Return the [X, Y] coordinate for the center point of the cell that contains the specified text.  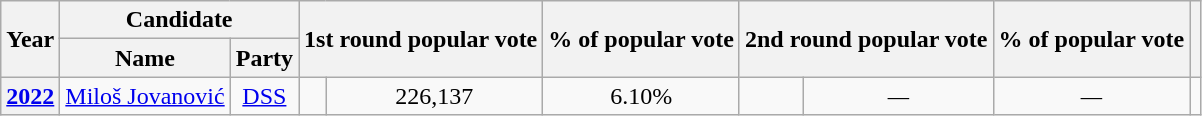
1st round popular vote [421, 39]
Name [145, 58]
Party [264, 58]
Miloš Jovanović [145, 96]
226,137 [434, 96]
2nd round popular vote [866, 39]
Candidate [180, 20]
2022 [30, 96]
6.10% [642, 96]
DSS [264, 96]
Year [30, 39]
